Output the [X, Y] coordinate of the center of the cell containing the given text.  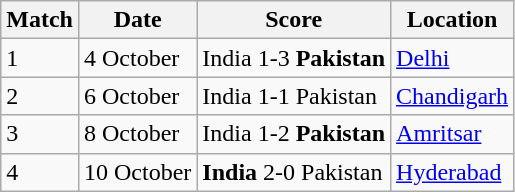
Score [294, 20]
India 2-0 Pakistan [294, 172]
4 October [137, 58]
10 October [137, 172]
3 [40, 134]
Match [40, 20]
India 1-3 Pakistan [294, 58]
6 October [137, 96]
4 [40, 172]
Delhi [452, 58]
India 1-1 Pakistan [294, 96]
India 1-2 Pakistan [294, 134]
8 October [137, 134]
1 [40, 58]
Location [452, 20]
2 [40, 96]
Chandigarh [452, 96]
Hyderabad [452, 172]
Amritsar [452, 134]
Date [137, 20]
